Capture the cell that displays the provided text and extract its (x, y) central coordinate. 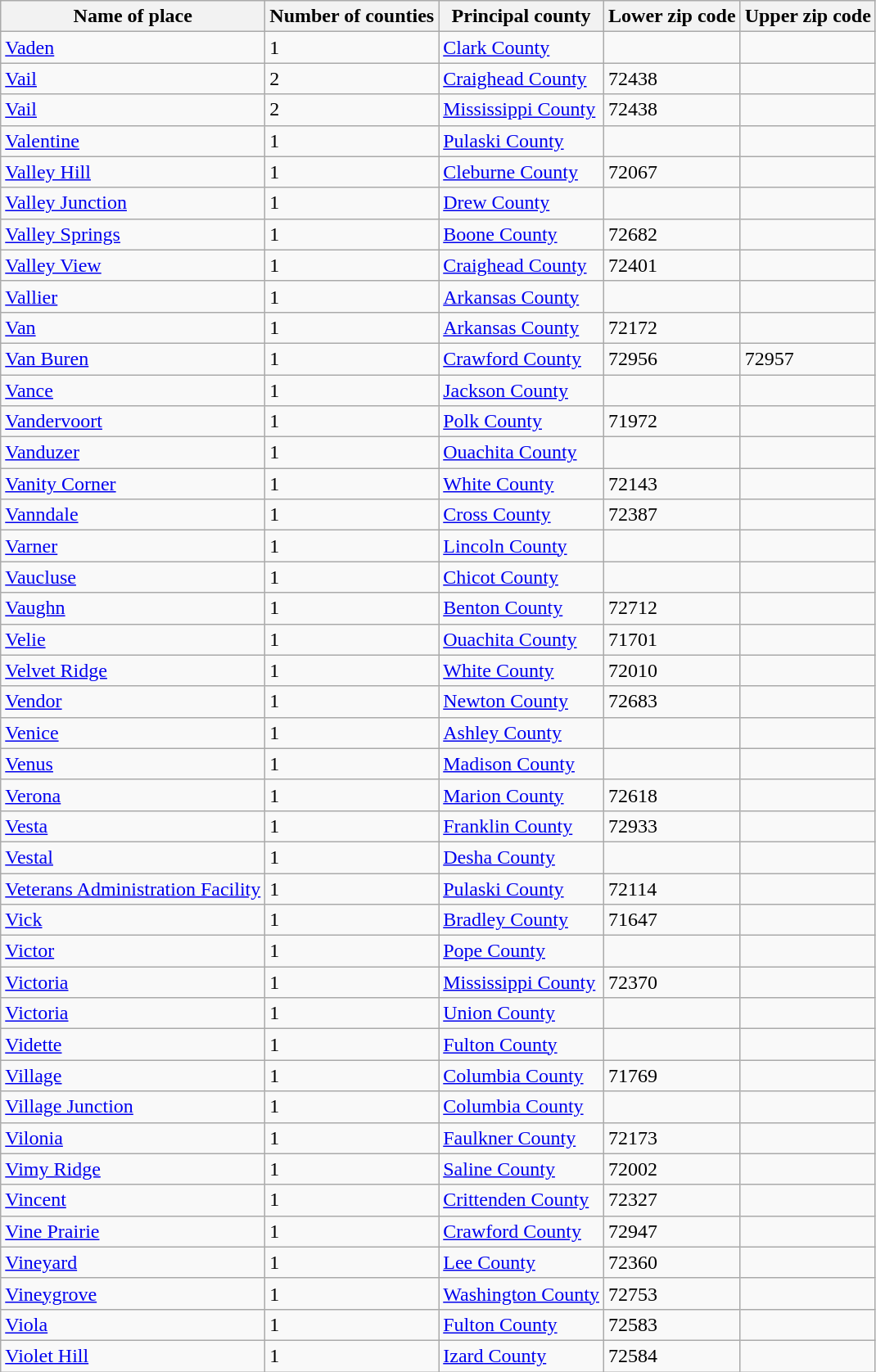
Valley Springs (133, 234)
Venice (133, 733)
Name of place (133, 16)
72067 (673, 172)
72172 (673, 327)
Vanndale (133, 515)
Valley View (133, 265)
72956 (673, 359)
71701 (673, 639)
Chicot County (522, 577)
Clark County (522, 47)
Washington County (522, 1293)
72370 (673, 982)
Polk County (522, 422)
Vick (133, 920)
Vanity Corner (133, 484)
Venus (133, 764)
72933 (673, 826)
Benton County (522, 608)
72360 (673, 1262)
Vimy Ridge (133, 1169)
Lee County (522, 1262)
Van Buren (133, 359)
Principal county (522, 16)
Lincoln County (522, 546)
72173 (673, 1138)
Cross County (522, 515)
Velvet Ridge (133, 670)
Village (133, 1076)
Vidette (133, 1045)
Vendor (133, 702)
Vance (133, 390)
Madison County (522, 764)
Izard County (522, 1356)
Vaden (133, 47)
Vestal (133, 857)
Newton County (522, 702)
Valley Hill (133, 172)
72957 (807, 359)
Victor (133, 951)
Upper zip code (807, 16)
Veterans Administration Facility (133, 888)
72682 (673, 234)
Saline County (522, 1169)
Cleburne County (522, 172)
Vaughn (133, 608)
72010 (673, 670)
Vineygrove (133, 1293)
Vilonia (133, 1138)
72114 (673, 888)
Vineyard (133, 1262)
Viola (133, 1325)
Marion County (522, 795)
Franklin County (522, 826)
72618 (673, 795)
71647 (673, 920)
Van (133, 327)
Drew County (522, 203)
Faulkner County (522, 1138)
Verona (133, 795)
72583 (673, 1325)
Vine Prairie (133, 1231)
Vanduzer (133, 453)
Valley Junction (133, 203)
Desha County (522, 857)
72584 (673, 1356)
Boone County (522, 234)
Vaucluse (133, 577)
Vandervoort (133, 422)
72387 (673, 515)
Vesta (133, 826)
Velie (133, 639)
Bradley County (522, 920)
72753 (673, 1293)
Valentine (133, 141)
Violet Hill (133, 1356)
Vincent (133, 1200)
72002 (673, 1169)
Pope County (522, 951)
72683 (673, 702)
Lower zip code (673, 16)
Crittenden County (522, 1200)
Union County (522, 1013)
72401 (673, 265)
72143 (673, 484)
71972 (673, 422)
72947 (673, 1231)
72327 (673, 1200)
Vallier (133, 296)
72712 (673, 608)
Jackson County (522, 390)
Varner (133, 546)
Number of counties (352, 16)
Ashley County (522, 733)
Village Junction (133, 1107)
71769 (673, 1076)
